Locate the cell with the specified text and output its (X, Y) center coordinate. 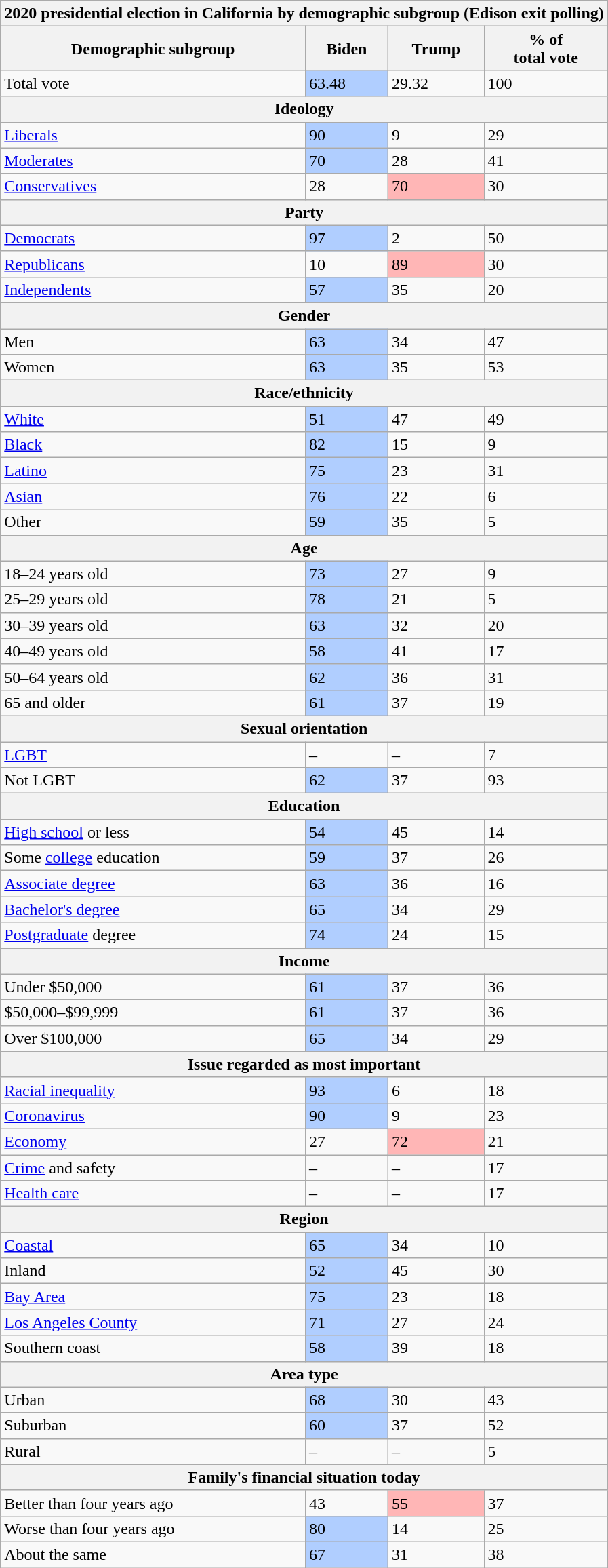
Health care (153, 1194)
Republicans (153, 264)
Conservatives (153, 187)
7 (546, 755)
82 (347, 445)
Crime and safety (153, 1167)
71 (347, 1322)
Other (153, 522)
54 (347, 832)
Postgraduate degree (153, 935)
65 and older (153, 703)
High school or less (153, 832)
2020 presidential election in California by demographic subgroup (Edison exit polling) (304, 14)
Biden (347, 49)
16 (546, 884)
39 (436, 1348)
68 (347, 1400)
80 (347, 1529)
30–39 years old (153, 625)
29.32 (436, 83)
Inland (153, 1271)
78 (347, 600)
Some college education (153, 858)
Party (304, 212)
White (153, 419)
26 (546, 858)
Demographic subgroup (153, 49)
Southern coast (153, 1348)
50–64 years old (153, 677)
67 (347, 1554)
25–29 years old (153, 600)
LGBT (153, 755)
100 (546, 83)
Bay Area (153, 1297)
38 (546, 1554)
Urban (153, 1400)
57 (347, 290)
Over $100,000 (153, 1038)
Education (304, 806)
25 (546, 1529)
About the same (153, 1554)
$50,000–$99,999 (153, 1013)
Moderates (153, 161)
Suburban (153, 1426)
Income (304, 961)
Women (153, 368)
72 (436, 1141)
Region (304, 1219)
89 (436, 264)
Los Angeles County (153, 1322)
74 (347, 935)
Issue regarded as most important (304, 1064)
Age (304, 548)
60 (347, 1426)
51 (347, 419)
Not LGBT (153, 781)
Men (153, 341)
Latino (153, 471)
97 (347, 238)
Sexual orientation (304, 728)
Asian (153, 496)
76 (347, 496)
53 (546, 368)
Racial inequality (153, 1090)
49 (546, 419)
63.48 (347, 83)
19 (546, 703)
40–49 years old (153, 651)
2 (436, 238)
Race/ethnicity (304, 393)
Under $50,000 (153, 987)
Better than four years ago (153, 1503)
50 (546, 238)
32 (436, 625)
Coastal (153, 1245)
Total vote (153, 83)
% oftotal vote (546, 49)
Area type (304, 1374)
Coronavirus (153, 1116)
Bachelor's degree (153, 909)
55 (436, 1503)
Family's financial situation today (304, 1477)
73 (347, 574)
Gender (304, 315)
18–24 years old (153, 574)
Economy (153, 1141)
Rural (153, 1451)
Associate degree (153, 884)
Black (153, 445)
22 (436, 496)
Ideology (304, 109)
Worse than four years ago (153, 1529)
Trump (436, 49)
Liberals (153, 135)
Democrats (153, 238)
Independents (153, 290)
